Identify which cell holds the provided text, then report its (x, y) central coordinate. 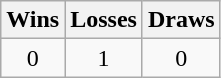
1 (104, 58)
Losses (104, 20)
Draws (181, 20)
Wins (33, 20)
